Return the [X, Y] coordinate for the center point of the cell that contains the specified text.  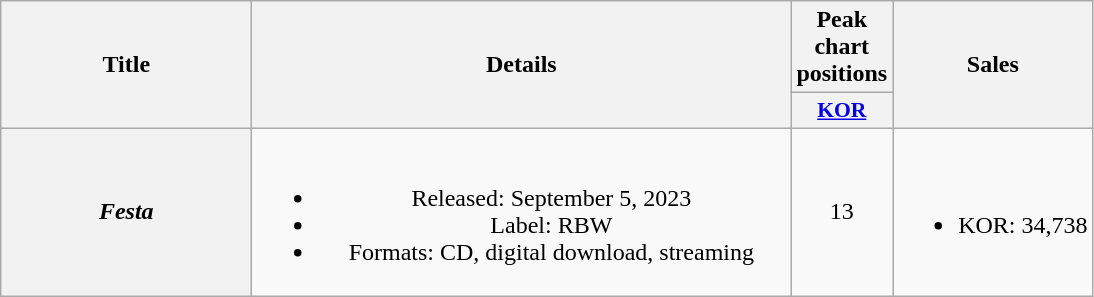
Peak chart positions [842, 47]
13 [842, 212]
Details [522, 65]
Festa [126, 212]
KOR [842, 111]
KOR: 34,738 [993, 212]
Released: September 5, 2023Label: RBWFormats: CD, digital download, streaming [522, 212]
Sales [993, 65]
Title [126, 65]
